Return [X, Y] of the center of cell containing provided text 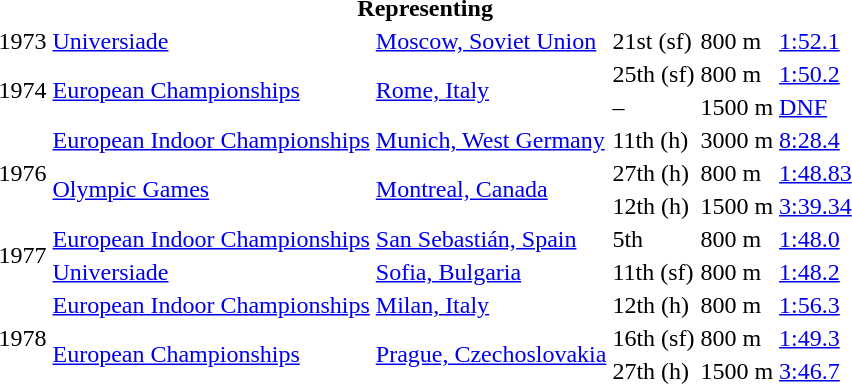
21st (sf) [654, 41]
11th (h) [654, 140]
Olympic Games [211, 190]
Milan, Italy [491, 305]
San Sebastián, Spain [491, 239]
Munich, West Germany [491, 140]
Rome, Italy [491, 90]
Sofia, Bulgaria [491, 272]
European Championships [211, 90]
11th (sf) [654, 272]
– [654, 107]
Moscow, Soviet Union [491, 41]
3000 m [737, 140]
27th (h) [654, 173]
16th (sf) [654, 338]
5th [654, 239]
25th (sf) [654, 74]
Montreal, Canada [491, 190]
